Find where the given text appears and provide that cell's center as [x, y] coordinate. 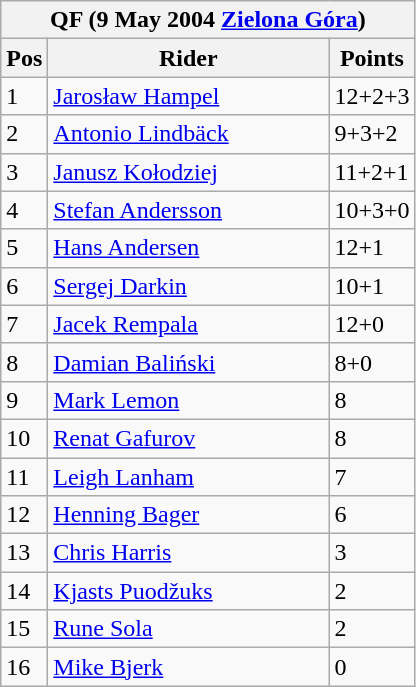
8+0 [372, 362]
1 [24, 96]
11 [24, 477]
Mark Lemon [188, 400]
Leigh Lanham [188, 477]
Antonio Lindbäck [188, 134]
16 [24, 667]
Pos [24, 58]
Sergej Darkin [188, 286]
Rune Sola [188, 629]
Henning Bager [188, 515]
12+2+3 [372, 96]
0 [372, 667]
Mike Bjerk [188, 667]
Points [372, 58]
5 [24, 248]
Chris Harris [188, 553]
Stefan Andersson [188, 210]
12+0 [372, 324]
10+1 [372, 286]
Rider [188, 58]
QF (9 May 2004 Zielona Góra) [208, 20]
Janusz Kołodziej [188, 172]
9+3+2 [372, 134]
Jarosław Hampel [188, 96]
11+2+1 [372, 172]
13 [24, 553]
Hans Andersen [188, 248]
14 [24, 591]
Damian Baliński [188, 362]
Jacek Rempala [188, 324]
10 [24, 438]
9 [24, 400]
Renat Gafurov [188, 438]
12 [24, 515]
10+3+0 [372, 210]
12+1 [372, 248]
4 [24, 210]
15 [24, 629]
Kjasts Puodžuks [188, 591]
